Return (X, Y) of the center of cell containing provided text 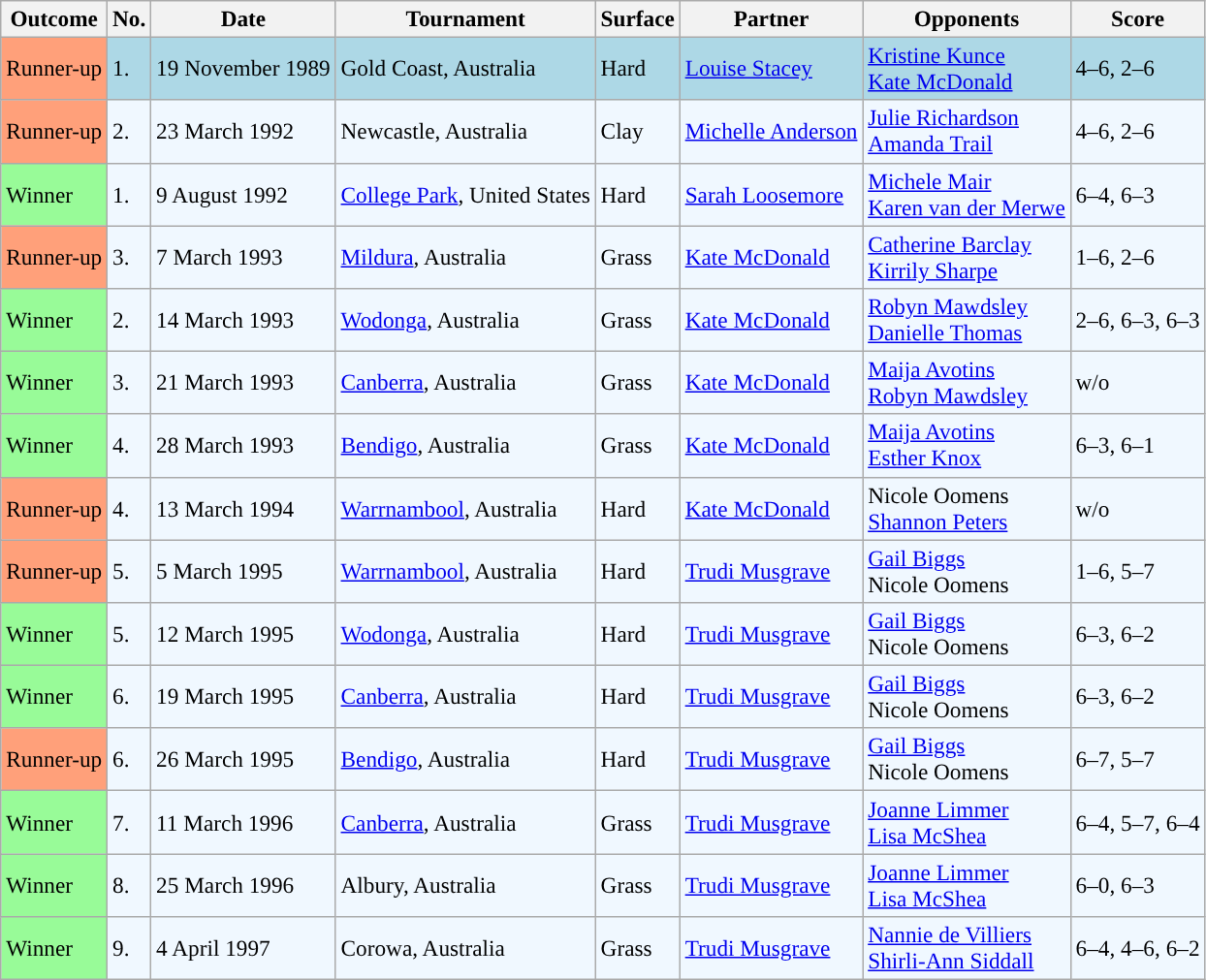
6–7, 5–7 (1138, 760)
6–3, 6–1 (1138, 446)
Louise Stacey (772, 68)
Date (243, 18)
7 March 1993 (243, 256)
Gold Coast, Australia (465, 68)
Corowa, Australia (465, 948)
Newcastle, Australia (465, 132)
12 March 1995 (243, 634)
Julie Richardson Amanda Trail (967, 132)
6–4, 6–3 (1138, 194)
Sarah Loosemore (772, 194)
Nicole Oomens Shannon Peters (967, 508)
Tournament (465, 18)
Partner (772, 18)
Mildura, Australia (465, 256)
Catherine Barclay Kirrily Sharpe (967, 256)
Surface (638, 18)
7. (130, 822)
6–4, 5–7, 6–4 (1138, 822)
2–6, 6–3, 6–3 (1138, 320)
Score (1138, 18)
28 March 1993 (243, 446)
19 November 1989 (243, 68)
Michelle Anderson (772, 132)
College Park, United States (465, 194)
26 March 1995 (243, 760)
Kristine Kunce Kate McDonald (967, 68)
4 April 1997 (243, 948)
1–6, 5–7 (1138, 570)
Albury, Australia (465, 884)
19 March 1995 (243, 696)
25 March 1996 (243, 884)
23 March 1992 (243, 132)
13 March 1994 (243, 508)
6–4, 4–6, 6–2 (1138, 948)
5 March 1995 (243, 570)
Clay (638, 132)
1–6, 2–6 (1138, 256)
Maija Avotins Robyn Mawdsley (967, 382)
14 March 1993 (243, 320)
6–0, 6–3 (1138, 884)
Outcome (54, 18)
11 March 1996 (243, 822)
8. (130, 884)
9 August 1992 (243, 194)
Robyn Mawdsley Danielle Thomas (967, 320)
21 March 1993 (243, 382)
9. (130, 948)
No. (130, 18)
Opponents (967, 18)
Nannie de Villiers Shirli-Ann Siddall (967, 948)
Maija Avotins Esther Knox (967, 446)
Michele Mair Karen van der Merwe (967, 194)
